Detect which cell encompasses the target text, then output its (X, Y) center coordinate. 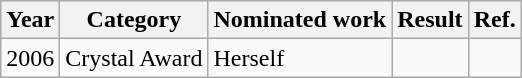
Crystal Award (134, 58)
Year (30, 20)
2006 (30, 58)
Herself (300, 58)
Nominated work (300, 20)
Ref. (494, 20)
Result (430, 20)
Category (134, 20)
